Identify which cell holds the provided text, then report its [x, y] central coordinate. 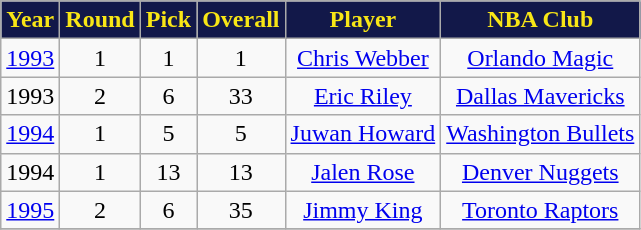
Dallas Mavericks [540, 96]
33 [241, 96]
Jalen Rose [363, 172]
Player [363, 20]
Denver Nuggets [540, 172]
Year [30, 20]
Jimmy King [363, 210]
1995 [30, 210]
35 [241, 210]
Pick [168, 20]
Orlando Magic [540, 58]
Chris Webber [363, 58]
Washington Bullets [540, 134]
Round [100, 20]
Toronto Raptors [540, 210]
NBA Club [540, 20]
Eric Riley [363, 96]
Overall [241, 20]
Juwan Howard [363, 134]
